Detect which cell encompasses the target text, then output its [x, y] center coordinate. 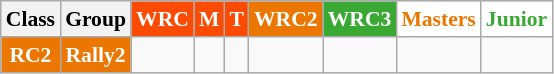
Group [96, 19]
M [210, 19]
WRC3 [360, 19]
Rally2 [96, 55]
WRC2 [286, 19]
T [236, 19]
Masters [438, 19]
Class [30, 19]
WRC [162, 19]
Junior [516, 19]
RC2 [30, 55]
